Scan for the cell matching the given text and deliver its (X, Y) coordinate at center. 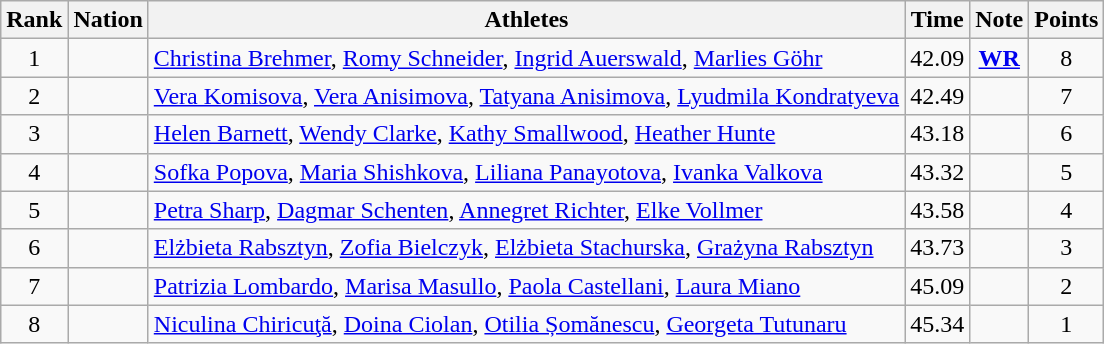
Petra Sharp, Dagmar Schenten, Annegret Richter, Elke Vollmer (526, 210)
45.09 (938, 286)
43.32 (938, 172)
Sofka Popova, Maria Shishkova, Liliana Panayotova, Ivanka Valkova (526, 172)
Nation (108, 20)
Elżbieta Rabsztyn, Zofia Bielczyk, Elżbieta Stachurska, Grażyna Rabsztyn (526, 248)
43.73 (938, 248)
Helen Barnett, Wendy Clarke, Kathy Smallwood, Heather Hunte (526, 134)
43.58 (938, 210)
Rank (34, 20)
Points (1066, 20)
Christina Brehmer, Romy Schneider, Ingrid Auerswald, Marlies Göhr (526, 58)
Athletes (526, 20)
WR (1000, 58)
Note (1000, 20)
Time (938, 20)
42.49 (938, 96)
42.09 (938, 58)
Patrizia Lombardo, Marisa Masullo, Paola Castellani, Laura Miano (526, 286)
45.34 (938, 324)
Niculina Chiricuţă, Doina Ciolan, Otilia Șomănescu, Georgeta Tutunaru (526, 324)
Vera Komisova, Vera Anisimova, Tatyana Anisimova, Lyudmila Kondratyeva (526, 96)
43.18 (938, 134)
